Return the (X, Y) coordinate for the center point of the cell that contains the specified text.  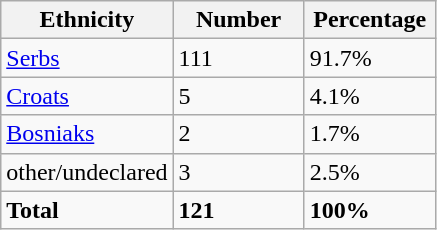
other/undeclared (87, 172)
5 (238, 96)
Ethnicity (87, 20)
91.7% (370, 58)
Number (238, 20)
4.1% (370, 96)
Total (87, 210)
Croats (87, 96)
3 (238, 172)
Bosniaks (87, 134)
2.5% (370, 172)
2 (238, 134)
Percentage (370, 20)
100% (370, 210)
Serbs (87, 58)
111 (238, 58)
1.7% (370, 134)
121 (238, 210)
